Output the [x, y] coordinate of the center of the cell containing the given text.  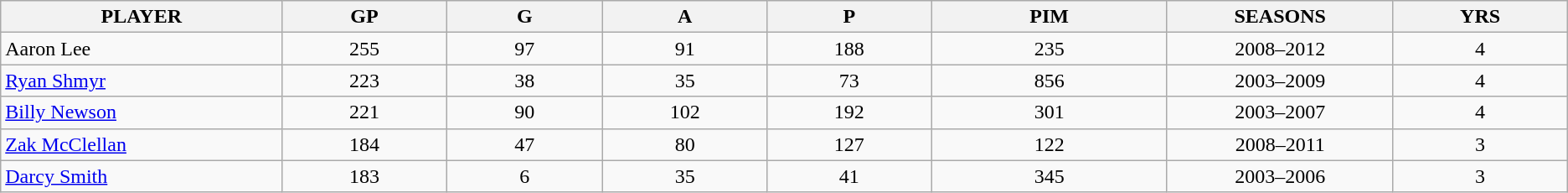
97 [524, 49]
102 [685, 112]
223 [364, 81]
235 [1049, 49]
345 [1049, 176]
856 [1049, 81]
6 [524, 176]
183 [364, 176]
221 [364, 112]
38 [524, 81]
2003–2006 [1280, 176]
2008–2011 [1280, 144]
P [849, 17]
PLAYER [142, 17]
192 [849, 112]
PIM [1049, 17]
SEASONS [1280, 17]
Ryan Shmyr [142, 81]
2003–2007 [1280, 112]
Darcy Smith [142, 176]
301 [1049, 112]
188 [849, 49]
Aaron Lee [142, 49]
255 [364, 49]
A [685, 17]
122 [1049, 144]
90 [524, 112]
2003–2009 [1280, 81]
41 [849, 176]
Billy Newson [142, 112]
127 [849, 144]
GP [364, 17]
G [524, 17]
47 [524, 144]
80 [685, 144]
91 [685, 49]
YRS [1480, 17]
73 [849, 81]
Zak McClellan [142, 144]
2008–2012 [1280, 49]
184 [364, 144]
